Locate the cell with the specified text and output its (X, Y) center coordinate. 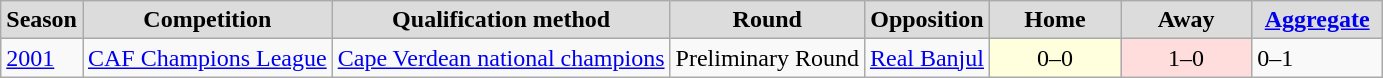
Aggregate (1318, 20)
Round (767, 20)
Qualification method (501, 20)
1–0 (1186, 58)
Season (42, 20)
Real Banjul (926, 58)
0–1 (1318, 58)
CAF Champions League (207, 58)
Opposition (926, 20)
Preliminary Round (767, 58)
Competition (207, 20)
Home (1054, 20)
Cape Verdean national champions (501, 58)
2001 (42, 58)
0–0 (1054, 58)
Away (1186, 20)
